Find where the given text appears and provide that cell's center as [x, y] coordinate. 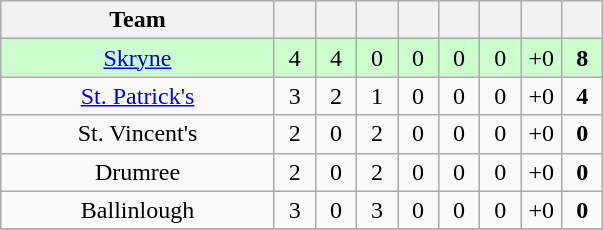
St. Vincent's [138, 134]
St. Patrick's [138, 96]
1 [376, 96]
Ballinlough [138, 210]
Skryne [138, 58]
8 [582, 58]
Team [138, 20]
Drumree [138, 172]
